Scan for the cell matching the given text and deliver its (X, Y) coordinate at center. 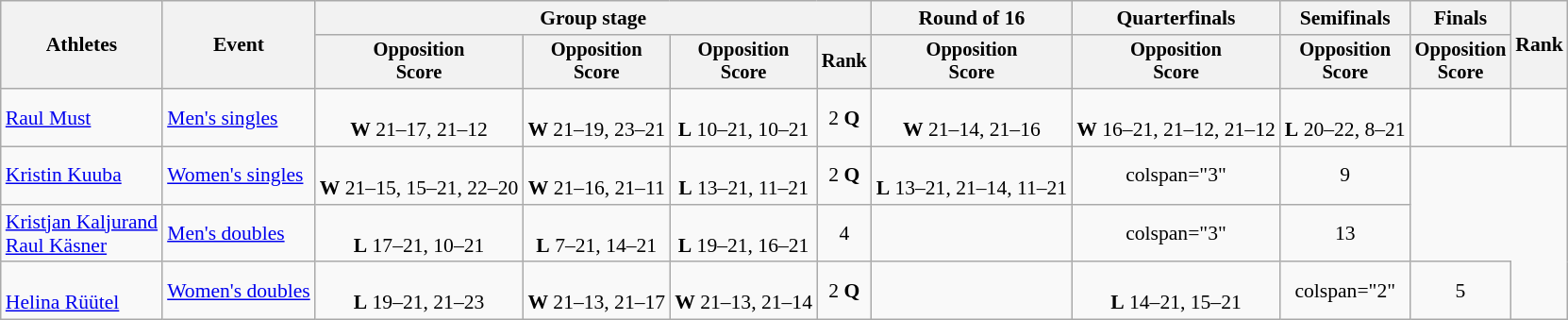
Round of 16 (972, 18)
L 10–21, 10–21 (743, 117)
W 21–16, 21–11 (596, 176)
Kristjan KaljurandRaul Käsner (81, 234)
colspan="2" (1345, 291)
W 21–19, 23–21 (596, 117)
W 21–13, 21–14 (743, 291)
Semifinals (1345, 18)
Women's doubles (239, 291)
W 21–14, 21–16 (972, 117)
9 (1345, 176)
13 (1345, 234)
L 13–21, 11–21 (743, 176)
Group stage (593, 18)
L 17–21, 10–21 (419, 234)
W 16–21, 21–12, 21–12 (1176, 117)
L 20–22, 8–21 (1345, 117)
Men's singles (239, 117)
Kristin Kuuba (81, 176)
Helina Rüütel (81, 291)
Event (239, 45)
L 13–21, 21–14, 11–21 (972, 176)
Athletes (81, 45)
Men's doubles (239, 234)
5 (1460, 291)
W 21–13, 21–17 (596, 291)
Raul Must (81, 117)
L 14–21, 15–21 (1176, 291)
L 19–21, 16–21 (743, 234)
4 (844, 234)
Women's singles (239, 176)
L 19–21, 21–23 (419, 291)
Finals (1460, 18)
W 21–17, 21–12 (419, 117)
W 21–15, 15–21, 22–20 (419, 176)
Quarterfinals (1176, 18)
L 7–21, 14–21 (596, 234)
